Locate the cell with the specified text and output its (X, Y) center coordinate. 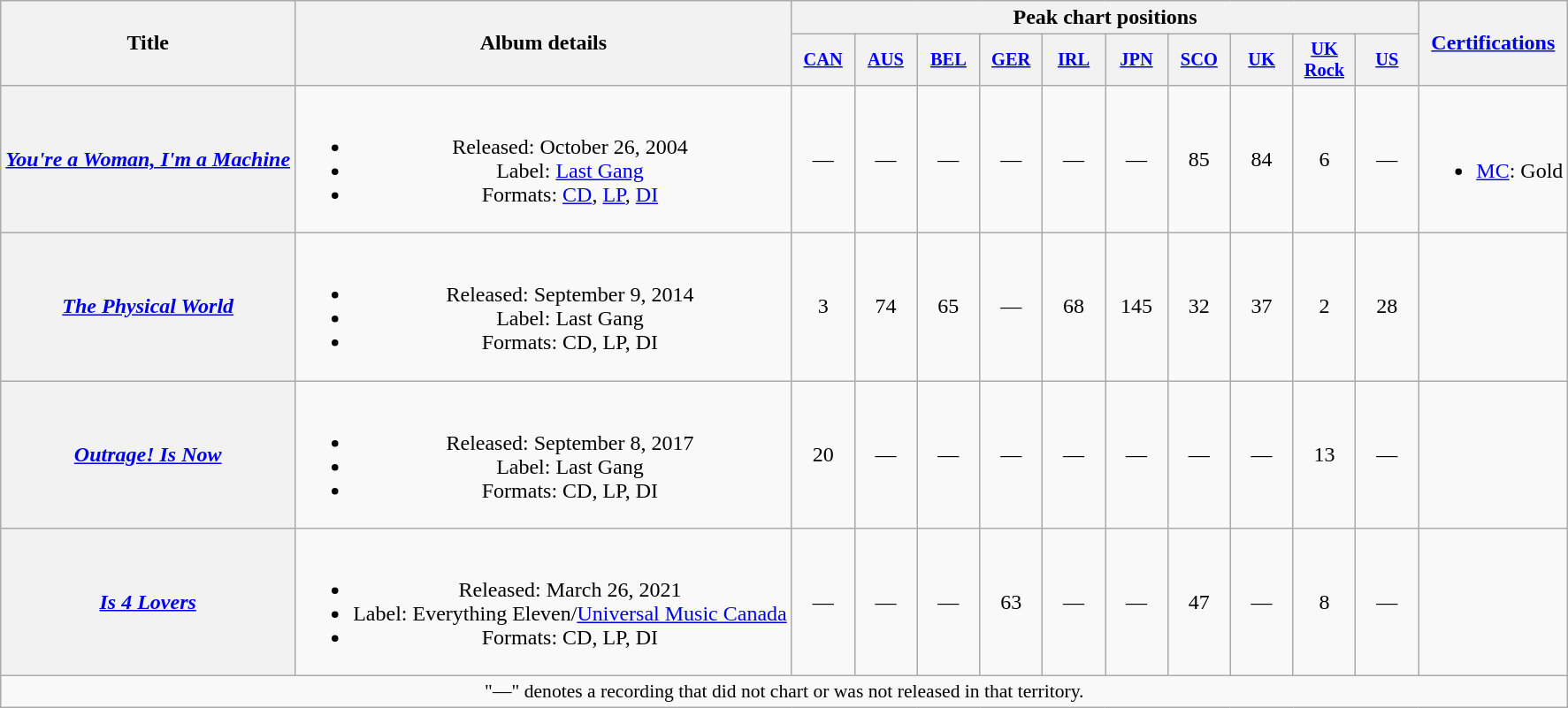
Outrage! Is Now (149, 454)
Released: October 26, 2004Label: Last GangFormats: CD, LP, DI (544, 159)
Title (149, 43)
"—" denotes a recording that did not chart or was not released in that territory. (784, 692)
85 (1199, 159)
AUS (886, 60)
47 (1199, 603)
CAN (822, 60)
84 (1261, 159)
UKRock (1325, 60)
MC: Gold (1493, 159)
20 (822, 454)
145 (1137, 308)
JPN (1137, 60)
UK (1261, 60)
65 (948, 308)
6 (1325, 159)
74 (886, 308)
8 (1325, 603)
13 (1325, 454)
Certifications (1493, 43)
Peak chart positions (1105, 18)
28 (1387, 308)
Is 4 Lovers (149, 603)
BEL (948, 60)
US (1387, 60)
2 (1325, 308)
GER (1012, 60)
Released: September 8, 2017Label: Last GangFormats: CD, LP, DI (544, 454)
37 (1261, 308)
63 (1012, 603)
3 (822, 308)
68 (1074, 308)
Released: March 26, 2021Label: Everything Eleven/Universal Music CanadaFormats: CD, LP, DI (544, 603)
The Physical World (149, 308)
You're a Woman, I'm a Machine (149, 159)
32 (1199, 308)
Album details (544, 43)
IRL (1074, 60)
Released: September 9, 2014Label: Last GangFormats: CD, LP, DI (544, 308)
SCO (1199, 60)
